For the text-containing cell, return its midpoint in (X, Y) coordinate format. 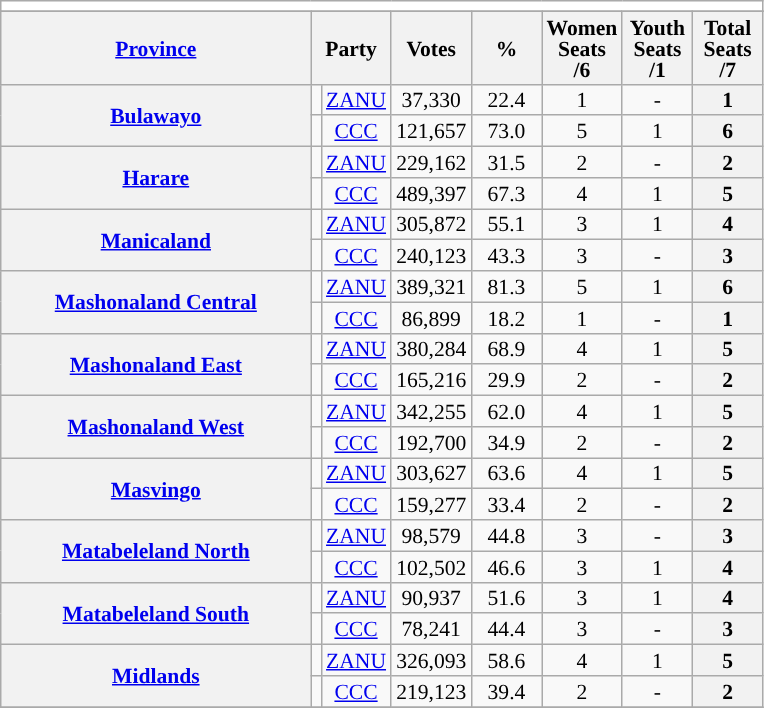
68.9 (506, 348)
Midlands (156, 676)
380,284 (431, 348)
37,330 (431, 100)
Manicaland (156, 240)
Mashonaland Central (156, 302)
44.4 (506, 630)
165,216 (431, 380)
342,255 (431, 412)
86,899 (431, 318)
305,872 (431, 224)
43.3 (506, 256)
67.3 (506, 194)
303,627 (431, 474)
326,093 (431, 660)
Matabeleland South (156, 613)
Province (156, 48)
34.9 (506, 442)
Bulawayo (156, 115)
62.0 (506, 412)
389,321 (431, 286)
Mashonaland East (156, 364)
78,241 (431, 630)
Votes (431, 48)
18.2 (506, 318)
73.0 (506, 132)
Total Seats/7 (728, 48)
58.6 (506, 660)
98,579 (431, 536)
121,657 (431, 132)
31.5 (506, 162)
Harare (156, 178)
159,277 (431, 504)
Masvingo (156, 489)
102,502 (431, 566)
51.6 (506, 598)
46.6 (506, 566)
229,162 (431, 162)
Women Seats/6 (582, 48)
Youth Seats/1 (657, 48)
Matabeleland North (156, 551)
192,700 (431, 442)
Mashonaland West (156, 427)
44.8 (506, 536)
39.4 (506, 692)
29.9 (506, 380)
90,937 (431, 598)
63.6 (506, 474)
33.4 (506, 504)
55.1 (506, 224)
Party (351, 48)
81.3 (506, 286)
489,397 (431, 194)
240,123 (431, 256)
219,123 (431, 692)
% (506, 48)
22.4 (506, 100)
